From the cell containing the given text, extract its center point as [x, y] coordinate. 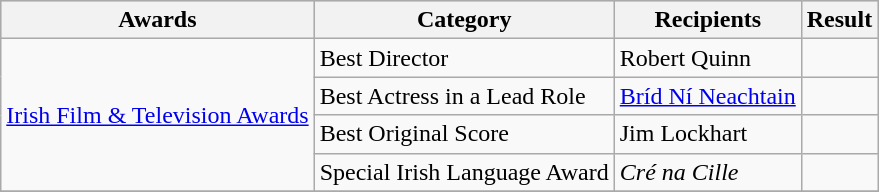
Irish Film & Television Awards [158, 115]
Best Actress in a Lead Role [464, 96]
Result [839, 20]
Cré na Cille [708, 172]
Special Irish Language Award [464, 172]
Robert Quinn [708, 58]
Awards [158, 20]
Category [464, 20]
Recipients [708, 20]
Jim Lockhart [708, 134]
Bríd Ní Neachtain [708, 96]
Best Director [464, 58]
Best Original Score [464, 134]
